Locate the cell with the specified text and output its (x, y) center coordinate. 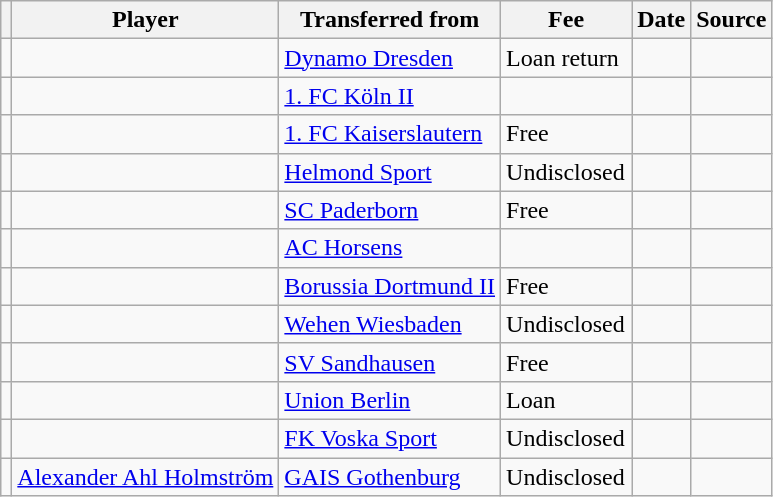
Transferred from (390, 20)
1. FC Köln II (390, 96)
Borussia Dortmund II (390, 286)
1. FC Kaiserslautern (390, 134)
GAIS Gothenburg (390, 477)
SC Paderborn (390, 210)
FK Voska Sport (390, 438)
Loan (566, 400)
Union Berlin (390, 400)
Fee (566, 20)
Loan return (566, 58)
Source (732, 20)
Date (662, 20)
Dynamo Dresden (390, 58)
SV Sandhausen (390, 362)
AC Horsens (390, 248)
Helmond Sport (390, 172)
Player (146, 20)
Alexander Ahl Holmström (146, 477)
Wehen Wiesbaden (390, 324)
